Detect which cell encompasses the target text, then output its [x, y] center coordinate. 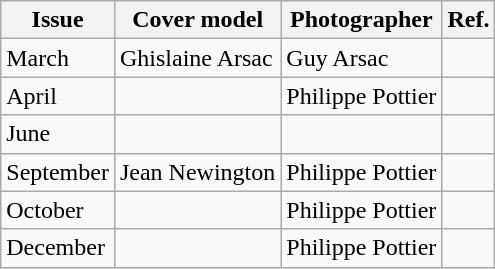
December [58, 248]
March [58, 58]
April [58, 96]
Ref. [468, 20]
Ghislaine Arsac [197, 58]
Jean Newington [197, 172]
June [58, 134]
October [58, 210]
Photographer [362, 20]
Issue [58, 20]
September [58, 172]
Guy Arsac [362, 58]
Cover model [197, 20]
